Scan for the cell matching the given text and deliver its (x, y) coordinate at center. 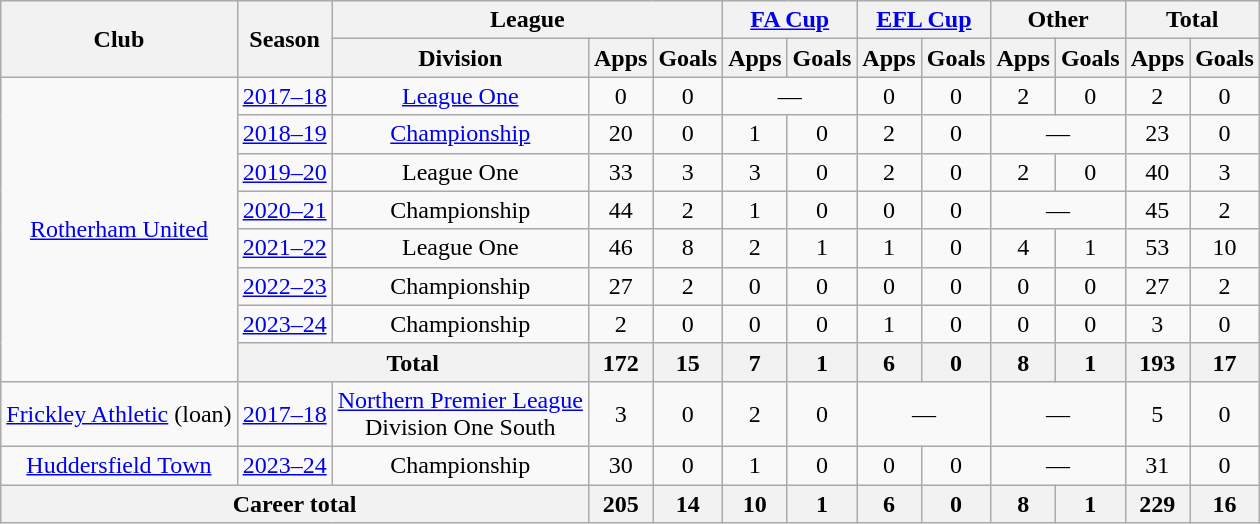
4 (1023, 248)
16 (1225, 503)
Huddersfield Town (119, 465)
2020–21 (284, 210)
30 (620, 465)
33 (620, 172)
15 (688, 362)
14 (688, 503)
2021–22 (284, 248)
20 (620, 134)
Frickley Athletic (loan) (119, 414)
205 (620, 503)
53 (1157, 248)
7 (755, 362)
Rotherham United (119, 229)
193 (1157, 362)
40 (1157, 172)
229 (1157, 503)
Northern Premier LeagueDivision One South (460, 414)
172 (620, 362)
31 (1157, 465)
2022–23 (284, 286)
FA Cup (790, 20)
Other (1058, 20)
Season (284, 39)
Career total (295, 503)
44 (620, 210)
2019–20 (284, 172)
5 (1157, 414)
45 (1157, 210)
League (527, 20)
EFL Cup (924, 20)
17 (1225, 362)
2018–19 (284, 134)
Division (460, 58)
Club (119, 39)
46 (620, 248)
23 (1157, 134)
